From the cell containing the given text, extract its center point as (X, Y) coordinate. 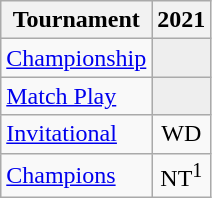
Champions (76, 176)
WD (182, 134)
2021 (182, 20)
Championship (76, 58)
NT1 (182, 176)
Tournament (76, 20)
Match Play (76, 96)
Invitational (76, 134)
